Output the [x, y] coordinate of the center of the cell containing the given text.  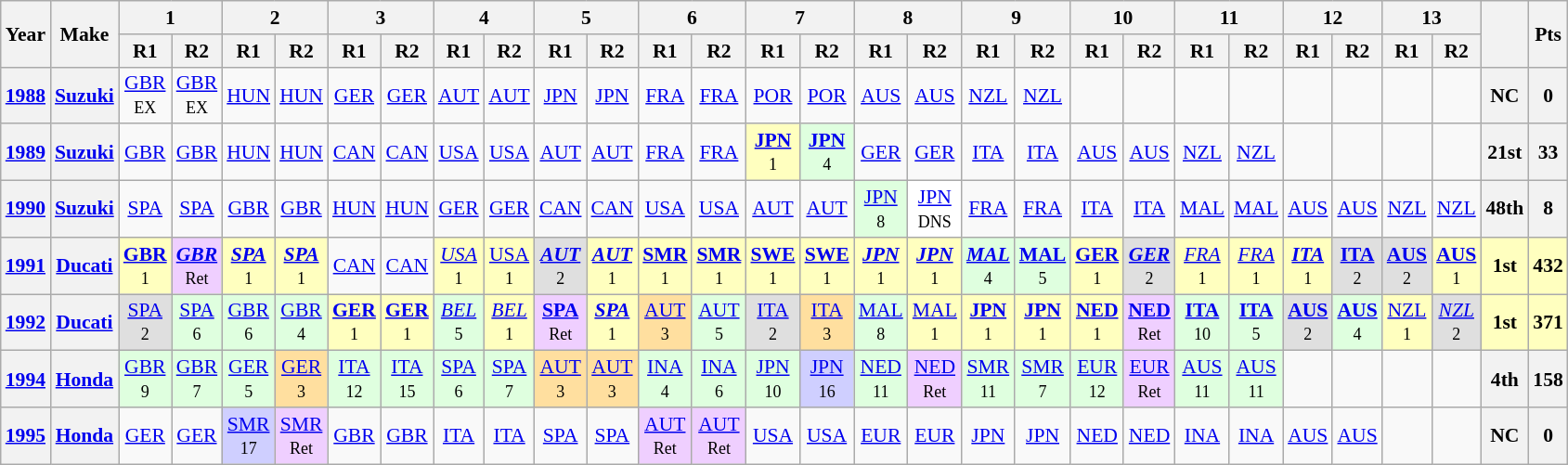
BEL5 [459, 323]
GER2 [1149, 265]
1989 [26, 152]
21st [1504, 152]
NED11 [881, 379]
NZL1 [1407, 323]
4th [1504, 379]
AUT2 [561, 265]
AUT1 [613, 265]
Year [26, 33]
JPN4 [827, 152]
1 [171, 18]
GBR7 [197, 379]
GBR4 [301, 323]
Make [84, 33]
MAL4 [988, 265]
11 [1229, 18]
12 [1333, 18]
GBR6 [249, 323]
MAL8 [881, 323]
GBR1 [145, 265]
ITA15 [407, 379]
33 [1549, 152]
ITA3 [827, 323]
9 [1016, 18]
SMR17 [249, 436]
1994 [26, 379]
AUS4 [1357, 323]
BEL1 [509, 323]
NZL2 [1456, 323]
13 [1432, 18]
JPN16 [827, 379]
GBRRet [197, 265]
MAL5 [1043, 265]
ITA1 [1307, 265]
2 [275, 18]
SPARet [561, 323]
SMR11 [988, 379]
7 [799, 18]
Pts [1549, 33]
6 [692, 18]
1988 [26, 95]
NED1 [1097, 323]
5 [587, 18]
158 [1549, 379]
4 [485, 18]
1995 [26, 436]
SPA2 [145, 323]
AUT5 [719, 323]
GER3 [301, 379]
ITA12 [355, 379]
EURRet [1149, 379]
48th [1504, 210]
1990 [26, 210]
SMR7 [1043, 379]
INA6 [719, 379]
ITA5 [1256, 323]
GBR9 [145, 379]
MAL1 [935, 323]
JPN10 [772, 379]
10 [1123, 18]
INA4 [665, 379]
SMRRet [301, 436]
432 [1549, 265]
SPA7 [509, 379]
3 [381, 18]
ITA10 [1202, 323]
JPNDNS [935, 210]
371 [1549, 323]
GER5 [249, 379]
AUS1 [1456, 265]
1992 [26, 323]
EUR12 [1097, 379]
1991 [26, 265]
JPN8 [881, 210]
